Pinpoint the cell where the given text exists, returning its (x, y) midpoint coordinate. 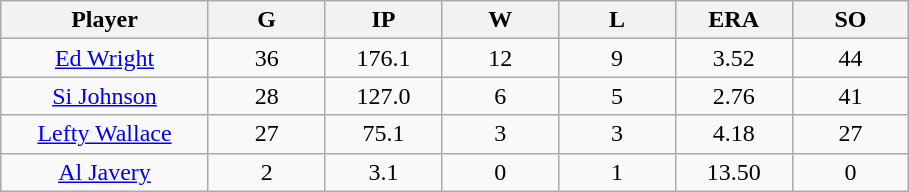
Lefty Wallace (105, 134)
5 (618, 96)
Ed Wright (105, 58)
75.1 (384, 134)
Al Javery (105, 172)
3.1 (384, 172)
ERA (734, 20)
3.52 (734, 58)
41 (850, 96)
4.18 (734, 134)
1 (618, 172)
L (618, 20)
W (500, 20)
2.76 (734, 96)
44 (850, 58)
9 (618, 58)
2 (266, 172)
28 (266, 96)
12 (500, 58)
Player (105, 20)
Si Johnson (105, 96)
SO (850, 20)
176.1 (384, 58)
127.0 (384, 96)
6 (500, 96)
IP (384, 20)
36 (266, 58)
G (266, 20)
13.50 (734, 172)
